Scan for the cell matching the given text and deliver its (x, y) coordinate at center. 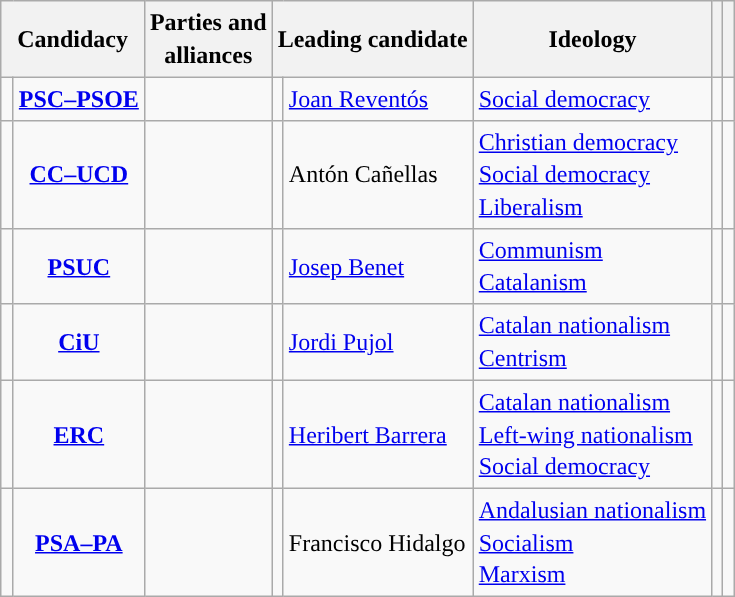
Leading candidate (372, 39)
Parties andalliances (208, 39)
PSA–PA (78, 542)
Catalan nationalismLeft-wing nationalismSocial democracy (592, 434)
Josep Benet (378, 266)
Jordi Pujol (378, 342)
CiU (78, 342)
Antón Cañellas (378, 174)
Candidacy (73, 39)
PSC–PSOE (78, 98)
Christian democracySocial democracyLiberalism (592, 174)
Social democracy (592, 98)
Catalan nationalismCentrism (592, 342)
Andalusian nationalismSocialismMarxism (592, 542)
Francisco Hidalgo (378, 542)
Ideology (592, 39)
Joan Reventós (378, 98)
Heribert Barrera (378, 434)
PSUC (78, 266)
ERC (78, 434)
CommunismCatalanism (592, 266)
CC–UCD (78, 174)
